Identify which cell holds the provided text, then report its (X, Y) central coordinate. 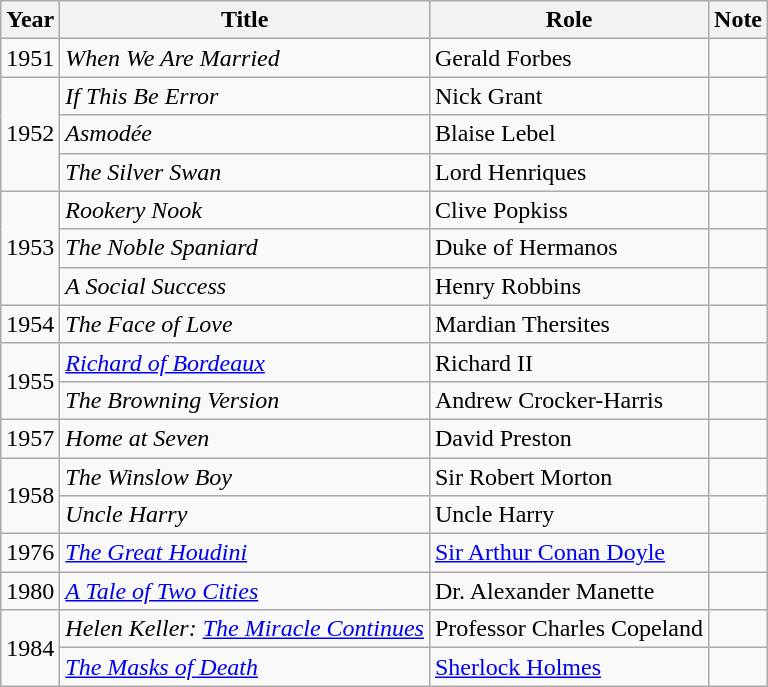
The Great Houdini (245, 553)
Year (30, 20)
1980 (30, 591)
Sherlock Holmes (568, 667)
The Silver Swan (245, 172)
1958 (30, 496)
Sir Arthur Conan Doyle (568, 553)
Gerald Forbes (568, 58)
Helen Keller: The Miracle Continues (245, 629)
The Noble Spaniard (245, 248)
The Masks of Death (245, 667)
A Tale of Two Cities (245, 591)
Nick Grant (568, 96)
Sir Robert Morton (568, 477)
If This Be Error (245, 96)
Dr. Alexander Manette (568, 591)
The Winslow Boy (245, 477)
Richard II (568, 362)
Note (738, 20)
When We Are Married (245, 58)
1976 (30, 553)
1984 (30, 648)
1954 (30, 324)
Andrew Crocker-Harris (568, 400)
1955 (30, 381)
1957 (30, 438)
David Preston (568, 438)
Blaise Lebel (568, 134)
A Social Success (245, 286)
Duke of Hermanos (568, 248)
1952 (30, 134)
The Face of Love (245, 324)
1953 (30, 248)
1951 (30, 58)
Professor Charles Copeland (568, 629)
Home at Seven (245, 438)
Henry Robbins (568, 286)
Mardian Thersites (568, 324)
Rookery Nook (245, 210)
Richard of Bordeaux (245, 362)
Title (245, 20)
Asmodée (245, 134)
Clive Popkiss (568, 210)
The Browning Version (245, 400)
Lord Henriques (568, 172)
Role (568, 20)
